Detect which cell encompasses the target text, then output its [X, Y] center coordinate. 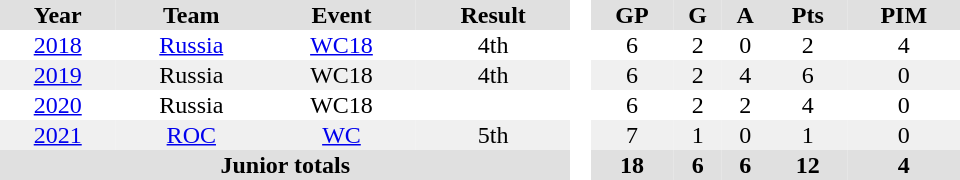
PIM [904, 15]
12 [808, 165]
2020 [58, 105]
GP [632, 15]
G [698, 15]
2018 [58, 45]
Result [494, 15]
18 [632, 165]
2019 [58, 75]
Event [342, 15]
7 [632, 135]
A [745, 15]
Junior totals [286, 165]
WC [342, 135]
5th [494, 135]
Year [58, 15]
Team [191, 15]
Pts [808, 15]
2021 [58, 135]
ROC [191, 135]
